Return [X, Y] of the center of cell containing provided text 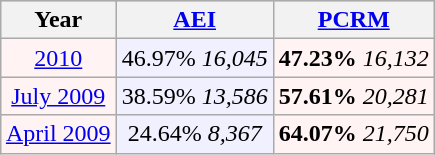
PCRM [354, 20]
38.59% 13,586 [194, 96]
24.64% 8,367 [194, 134]
April 2009 [58, 134]
57.61% 20,281 [354, 96]
46.97% 16,045 [194, 58]
AEI [194, 20]
2010 [58, 58]
Year [58, 20]
July 2009 [58, 96]
47.23% 16,132 [354, 58]
64.07% 21,750 [354, 134]
